Find where the given text appears and provide that cell's center as (x, y) coordinate. 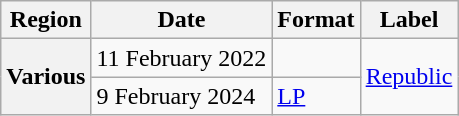
Region (46, 20)
11 February 2022 (182, 58)
Date (182, 20)
9 February 2024 (182, 96)
Various (46, 77)
Label (409, 20)
Format (316, 20)
Republic (409, 77)
LP (316, 96)
